Detect which cell encompasses the target text, then output its [x, y] center coordinate. 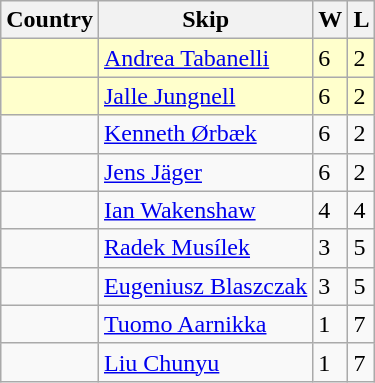
Radek Musílek [205, 248]
Kenneth Ørbæk [205, 134]
Liu Chunyu [205, 362]
Country [50, 20]
Eugeniusz Blaszczak [205, 286]
Skip [205, 20]
Tuomo Aarnikka [205, 324]
Jens Jäger [205, 172]
L [362, 20]
Andrea Tabanelli [205, 58]
Ian Wakenshaw [205, 210]
Jalle Jungnell [205, 96]
W [330, 20]
